Identify which cell holds the provided text, then report its (X, Y) central coordinate. 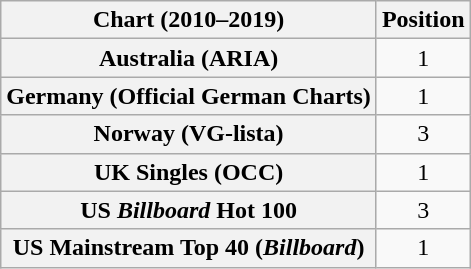
US Billboard Hot 100 (189, 210)
UK Singles (OCC) (189, 172)
Chart (2010–2019) (189, 20)
Norway (VG-lista) (189, 134)
Australia (ARIA) (189, 58)
Germany (Official German Charts) (189, 96)
Position (423, 20)
US Mainstream Top 40 (Billboard) (189, 248)
